Determine the [x, y] coordinate at the center of the cell enclosing the given text.  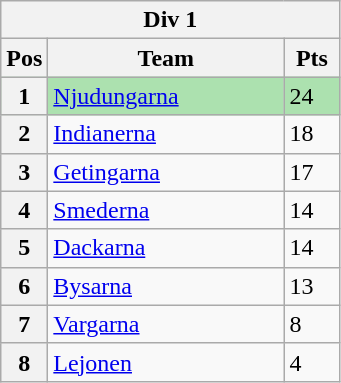
3 [24, 172]
Pts [312, 58]
Lejonen [166, 362]
13 [312, 286]
Dackarna [166, 248]
Pos [24, 58]
Vargarna [166, 324]
Smederna [166, 210]
5 [24, 248]
Njudungarna [166, 96]
2 [24, 134]
1 [24, 96]
24 [312, 96]
Team [166, 58]
17 [312, 172]
Bysarna [166, 286]
Indianerna [166, 134]
6 [24, 286]
Getingarna [166, 172]
18 [312, 134]
Div 1 [170, 20]
7 [24, 324]
